Find where the given text appears and provide that cell's center as [X, Y] coordinate. 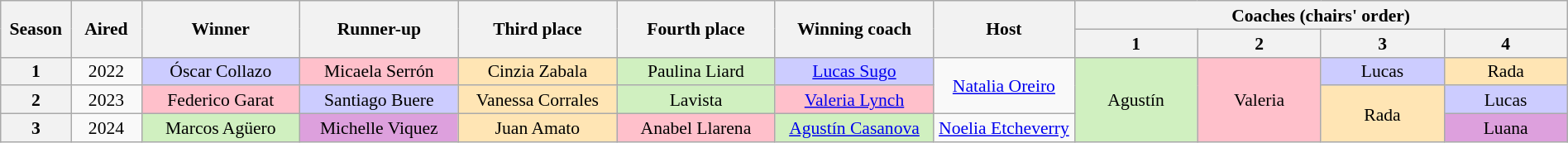
2024 [106, 128]
Micaela Serrón [380, 71]
Marcos Agüero [221, 128]
Lucas Sugo [854, 71]
Winner [221, 29]
4 [1505, 43]
Host [1004, 29]
Aired [106, 29]
Winning coach [854, 29]
Michelle Viquez [380, 128]
Federico Garat [221, 100]
Valeria Lynch [854, 100]
Agustín Casanova [854, 128]
Third place [538, 29]
Cinzia Zabala [538, 71]
Óscar Collazo [221, 71]
Lavista [696, 100]
Santiago Buere [380, 100]
Anabel Llarena [696, 128]
Paulina Liard [696, 71]
Season [36, 29]
2023 [106, 100]
Agustín [1136, 99]
Juan Amato [538, 128]
Valeria [1259, 99]
Vanessa Corrales [538, 100]
Noelia Etcheverry [1004, 128]
Runner-up [380, 29]
Luana [1505, 128]
Fourth place [696, 29]
2022 [106, 71]
Coaches (chairs' order) [1321, 15]
Natalia Oreiro [1004, 85]
